Search for the cell housing the specified text and yield its [x, y] center coordinate. 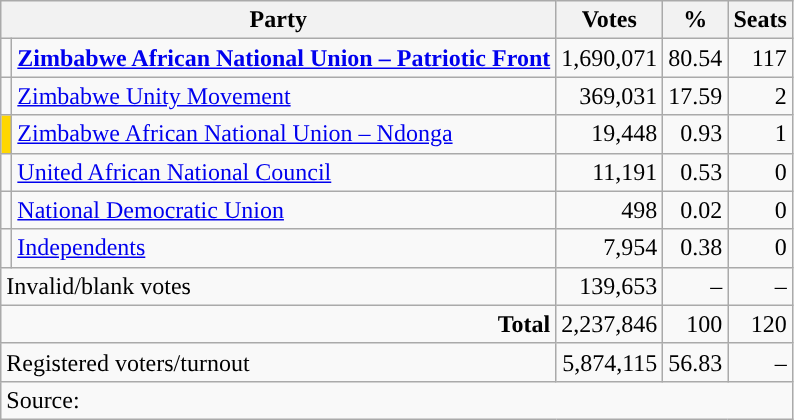
0.53 [696, 172]
56.83 [696, 362]
Zimbabwe African National Union – Patriotic Front [284, 58]
11,191 [610, 172]
United African National Council [284, 172]
Votes [610, 20]
Seats [760, 20]
120 [760, 324]
2 [760, 96]
7,954 [610, 248]
Party [278, 20]
0.38 [696, 248]
Zimbabwe Unity Movement [284, 96]
% [696, 20]
139,653 [610, 286]
Independents [284, 248]
0.02 [696, 210]
369,031 [610, 96]
498 [610, 210]
Zimbabwe African National Union – Ndonga [284, 134]
80.54 [696, 58]
2,237,846 [610, 324]
Registered voters/turnout [278, 362]
17.59 [696, 96]
1 [760, 134]
100 [696, 324]
National Democratic Union [284, 210]
1,690,071 [610, 58]
Source: [397, 400]
19,448 [610, 134]
5,874,115 [610, 362]
Invalid/blank votes [278, 286]
0.93 [696, 134]
Total [278, 324]
117 [760, 58]
